Determine the [x, y] coordinate at the center of the cell enclosing the given text.  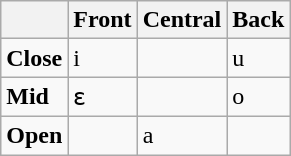
Open [34, 135]
Close [34, 58]
i [102, 58]
Mid [34, 97]
o [258, 97]
a [182, 135]
u [258, 58]
Front [102, 20]
Back [258, 20]
Central [182, 20]
ɛ [102, 97]
